Capture the cell that displays the provided text and extract its [X, Y] central coordinate. 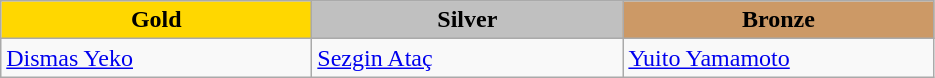
Bronze [778, 20]
Silver [468, 20]
Gold [156, 20]
Sezgin Ataç [468, 58]
Yuito Yamamoto [778, 58]
Dismas Yeko [156, 58]
